Return (x, y) of the center of cell containing provided text 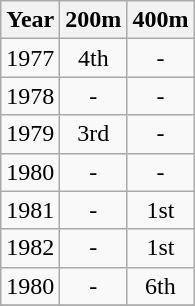
1977 (30, 58)
1982 (30, 248)
1978 (30, 96)
3rd (94, 134)
1981 (30, 210)
400m (160, 20)
6th (160, 286)
200m (94, 20)
1979 (30, 134)
4th (94, 58)
Year (30, 20)
